Find where the given text appears and provide that cell's center as (X, Y) coordinate. 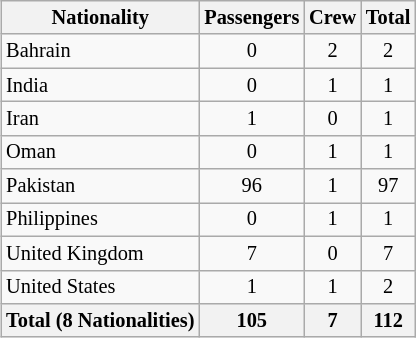
Oman (100, 152)
105 (252, 321)
Pakistan (100, 186)
112 (388, 321)
Iran (100, 119)
Total (388, 18)
Crew (332, 18)
96 (252, 186)
Total (8 Nationalities) (100, 321)
Passengers (252, 18)
Nationality (100, 18)
Bahrain (100, 51)
Philippines (100, 220)
97 (388, 186)
United States (100, 287)
United Kingdom (100, 253)
India (100, 85)
